Extract the [X, Y] coordinate from the center of the cell holding the provided text.  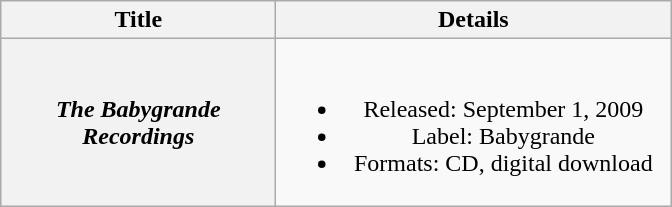
Title [138, 20]
Released: September 1, 2009Label: BabygrandeFormats: CD, digital download [474, 122]
The Babygrande Recordings [138, 122]
Details [474, 20]
